Detect which cell encompasses the target text, then output its [X, Y] center coordinate. 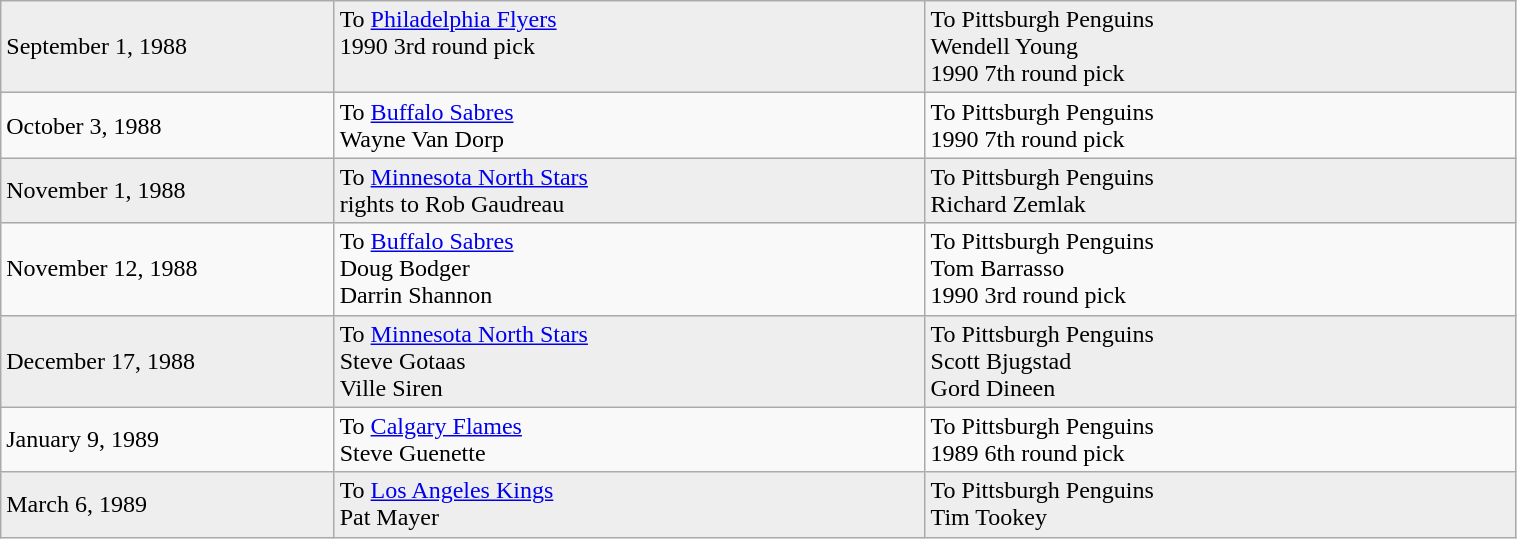
To Pittsburgh PenguinsScott BjugstadGord Dineen [1220, 361]
January 9, 1989 [168, 440]
To Pittsburgh PenguinsRichard Zemlak [1220, 190]
To Buffalo SabresWayne Van Dorp [630, 126]
To Pittsburgh Penguins1990 7th round pick [1220, 126]
To Pittsburgh PenguinsTom Barrasso1990 3rd round pick [1220, 269]
To Pittsburgh PenguinsWendell Young1990 7th round pick [1220, 47]
To Minnesota North Starsrights to Rob Gaudreau [630, 190]
To Calgary FlamesSteve Guenette [630, 440]
September 1, 1988 [168, 47]
To Los Angeles KingsPat Mayer [630, 504]
October 3, 1988 [168, 126]
To Buffalo SabresDoug BodgerDarrin Shannon [630, 269]
To Philadelphia Flyers1990 3rd round pick [630, 47]
March 6, 1989 [168, 504]
November 1, 1988 [168, 190]
November 12, 1988 [168, 269]
To Pittsburgh PenguinsTim Tookey [1220, 504]
December 17, 1988 [168, 361]
To Minnesota North StarsSteve GotaasVille Siren [630, 361]
To Pittsburgh Penguins1989 6th round pick [1220, 440]
